Search for the cell housing the specified text and yield its (X, Y) center coordinate. 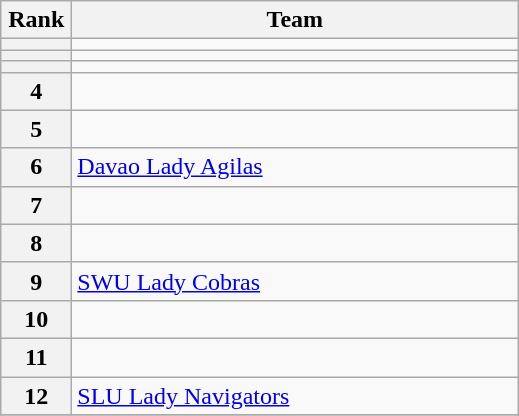
SLU Lady Navigators (295, 395)
Davao Lady Agilas (295, 167)
8 (36, 243)
10 (36, 319)
11 (36, 357)
Team (295, 20)
5 (36, 129)
Rank (36, 20)
9 (36, 281)
7 (36, 205)
SWU Lady Cobras (295, 281)
4 (36, 91)
12 (36, 395)
6 (36, 167)
